Extract the (x, y) coordinate from the center of the cell holding the provided text.  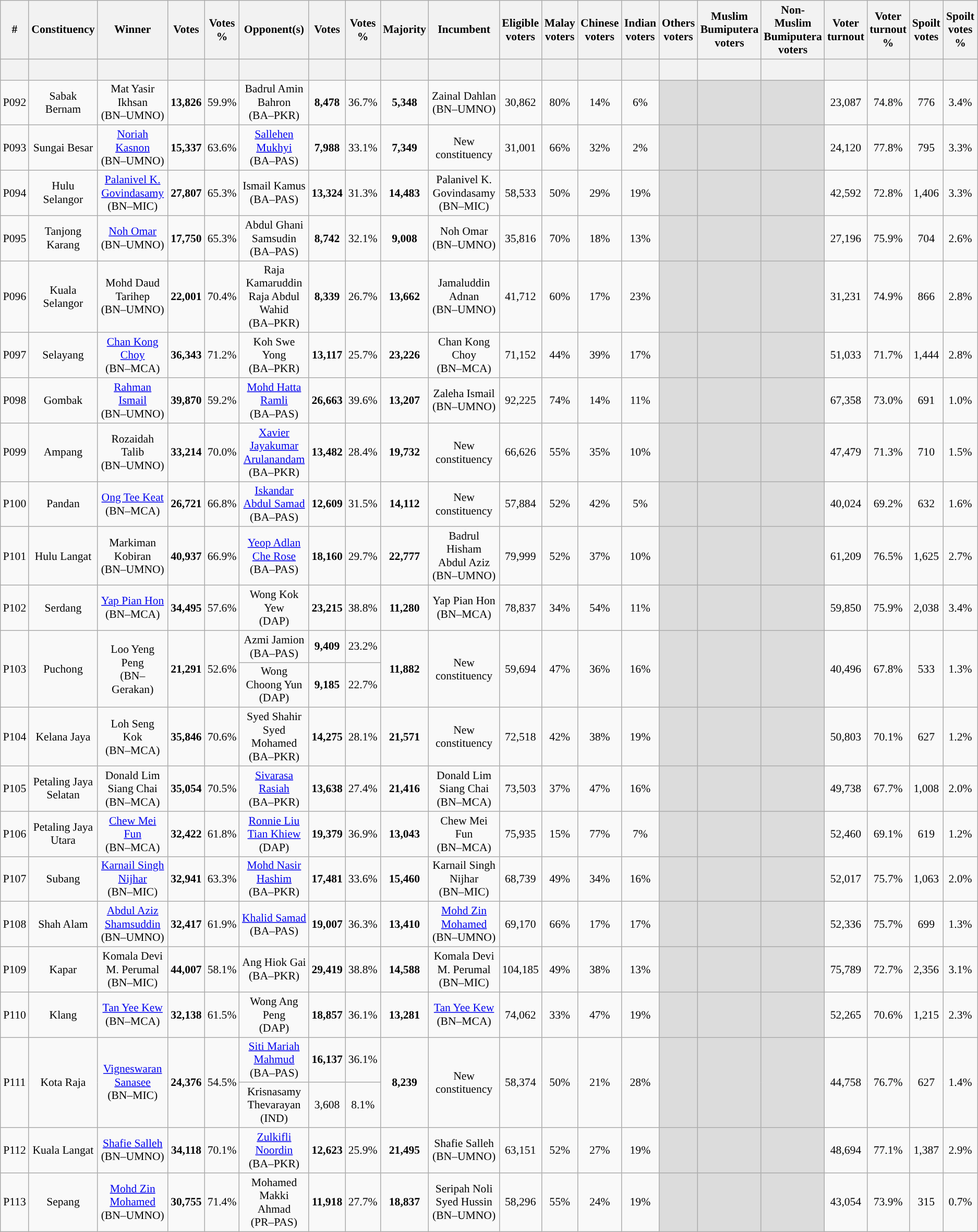
33.1% (363, 148)
35% (600, 452)
13,324 (327, 193)
Voter turnout % (888, 30)
59.2% (222, 401)
13,410 (405, 925)
74,062 (521, 1014)
47,479 (846, 452)
32,417 (186, 925)
11,280 (405, 608)
74.9% (888, 297)
58,296 (521, 1202)
Tanjong Karang (63, 238)
Loh Seng Kok(BN–MCA) (132, 737)
66,626 (521, 452)
39% (600, 356)
24,120 (846, 148)
17,481 (327, 879)
15,460 (405, 879)
61.9% (222, 925)
2,356 (926, 970)
27,807 (186, 193)
Kelana Jaya (63, 737)
24% (600, 1202)
15,337 (186, 148)
29.7% (363, 556)
P094 (15, 193)
2,038 (926, 608)
35,816 (521, 238)
44,758 (846, 1082)
60% (560, 297)
Spoilt votes (926, 30)
73.0% (888, 401)
699 (926, 925)
632 (926, 504)
31,231 (846, 297)
Markiman Kobiran(BN–UMNO) (132, 556)
Sungai Besar (63, 148)
2.3% (960, 1014)
Zainal Dahlan(BN–UMNO) (464, 102)
P105 (15, 789)
776 (926, 102)
80% (560, 102)
59,694 (521, 669)
17,750 (186, 238)
21,416 (405, 789)
16,137 (327, 1060)
75,935 (521, 834)
36.9% (363, 834)
29% (600, 193)
Puchong (63, 669)
533 (926, 669)
74.8% (888, 102)
Kota Raja (63, 1082)
32% (600, 148)
P093 (15, 148)
Ronnie Liu Tian Khiew(DAP) (274, 834)
34,118 (186, 1150)
76.7% (888, 1082)
35,054 (186, 789)
Voter turnout (846, 30)
P099 (15, 452)
27.7% (363, 1202)
52,017 (846, 879)
866 (926, 297)
25.7% (363, 356)
Selayang (63, 356)
36% (600, 669)
Chinese voters (600, 30)
Abdul Aziz Shamsuddin(BN–UMNO) (132, 925)
71.2% (222, 356)
34,495 (186, 608)
21,571 (405, 737)
22,777 (405, 556)
30,755 (186, 1202)
26,663 (327, 401)
Kuala Langat (63, 1150)
13,638 (327, 789)
Klang (63, 1014)
61.5% (222, 1014)
Zaleha Ismail(BN–UMNO) (464, 401)
31,001 (521, 148)
P113 (15, 1202)
8,339 (327, 297)
Wong Ang Peng(DAP) (274, 1014)
P104 (15, 737)
18,160 (327, 556)
18,857 (327, 1014)
0.7% (960, 1202)
76.5% (888, 556)
8.1% (363, 1105)
13,117 (327, 356)
77% (600, 834)
P095 (15, 238)
Petaling Jaya Utara (63, 834)
33.6% (363, 879)
1,387 (926, 1150)
9,409 (327, 646)
Constituency (63, 30)
28% (640, 1082)
Others voters (678, 30)
9,008 (405, 238)
P098 (15, 401)
2.7% (960, 556)
52.6% (222, 669)
Rahman Ismail(BN–UMNO) (132, 401)
15% (560, 834)
1,063 (926, 879)
Hulu Selangor (63, 193)
22,001 (186, 297)
28.4% (363, 452)
3.1% (960, 970)
Shah Alam (63, 925)
P110 (15, 1014)
8,239 (405, 1082)
Noriah Kasnon(BN–UMNO) (132, 148)
Siti Mariah Mahmud(BA–PAS) (274, 1060)
69.1% (888, 834)
P092 (15, 102)
52,460 (846, 834)
40,496 (846, 669)
70.0% (222, 452)
59,850 (846, 608)
33,214 (186, 452)
Wong Choong Yun(DAP) (274, 685)
12,609 (327, 504)
36.3% (363, 925)
31.5% (363, 504)
Seripah Noli Syed Hussin(BN–UMNO) (464, 1202)
Mat Yasir Ikhsan(BN–UMNO) (132, 102)
32,422 (186, 834)
79,999 (521, 556)
44,007 (186, 970)
57.6% (222, 608)
P100 (15, 504)
44% (560, 356)
32,138 (186, 1014)
63.3% (222, 879)
24,376 (186, 1082)
13,281 (405, 1014)
26.7% (363, 297)
Petaling Jaya Selatan (63, 789)
54% (600, 608)
36.7% (363, 102)
Ismail Kamus(BA–PAS) (274, 193)
1,406 (926, 193)
63,151 (521, 1150)
77.1% (888, 1150)
Pandan (63, 504)
Badrul Amin Bahron(BA–PKR) (274, 102)
43,054 (846, 1202)
58.1% (222, 970)
Mohd Daud Tarihep(BN–UMNO) (132, 297)
1,444 (926, 356)
39,870 (186, 401)
Winner (132, 30)
52,336 (846, 925)
42,592 (846, 193)
67.7% (888, 789)
58,533 (521, 193)
39.6% (363, 401)
Non-Muslim Bumiputera voters (793, 30)
1,625 (926, 556)
30,862 (521, 102)
50,803 (846, 737)
Kapar (63, 970)
Opponent(s) (274, 30)
7,349 (405, 148)
P102 (15, 608)
18% (600, 238)
795 (926, 148)
11,882 (405, 669)
26,721 (186, 504)
Azmi Jamion(BA–PAS) (274, 646)
Hulu Langat (63, 556)
1.0% (960, 401)
6% (640, 102)
73,503 (521, 789)
72,518 (521, 737)
704 (926, 238)
Mohamed Makki Ahmad(PR–PAS) (274, 1202)
49,738 (846, 789)
691 (926, 401)
66.9% (222, 556)
32.1% (363, 238)
19,379 (327, 834)
Sepang (63, 1202)
2% (640, 148)
Vigneswaran Sanasee(BN–MIC) (132, 1082)
21,495 (405, 1150)
Yeop Adlan Che Rose(BA–PAS) (274, 556)
Ang Hiok Gai(BA–PKR) (274, 970)
23,087 (846, 102)
22.7% (363, 685)
19,732 (405, 452)
63.6% (222, 148)
1,008 (926, 789)
P103 (15, 669)
77.8% (888, 148)
78,837 (521, 608)
14,275 (327, 737)
59.9% (222, 102)
Kuala Selangor (63, 297)
66.8% (222, 504)
14,588 (405, 970)
Sabak Bernam (63, 102)
67,358 (846, 401)
13,482 (327, 452)
23.2% (363, 646)
Sivarasa Rasiah(BA–PKR) (274, 789)
Subang (63, 879)
Indian voters (640, 30)
7,988 (327, 148)
Raja Kamaruddin Raja Abdul Wahid(BA–PKR) (274, 297)
1.4% (960, 1082)
25.9% (363, 1150)
P112 (15, 1150)
48,694 (846, 1150)
41,712 (521, 297)
9,185 (327, 685)
92,225 (521, 401)
75,789 (846, 970)
61.8% (222, 834)
27,196 (846, 238)
Zulkifli Noordin(BA–PKR) (274, 1150)
11,918 (327, 1202)
Khalid Samad(BA–PAS) (274, 925)
104,185 (521, 970)
27% (600, 1150)
Mohd Nasir Hashim(BA–PKR) (274, 879)
13,826 (186, 102)
619 (926, 834)
P111 (15, 1082)
8,478 (327, 102)
29,419 (327, 970)
18,837 (405, 1202)
2.9% (960, 1150)
Jamaluddin Adnan(BN–UMNO) (464, 297)
61,209 (846, 556)
1,215 (926, 1014)
70.4% (222, 297)
Koh Swe Yong(BA–PKR) (274, 356)
23,215 (327, 608)
Sallehen Mukhyi(BA–PAS) (274, 148)
5% (640, 504)
Malay voters (560, 30)
40,024 (846, 504)
Ong Tee Keat(BN–MCA) (132, 504)
72.7% (888, 970)
8,742 (327, 238)
12,623 (327, 1150)
Xavier Jayakumar Arulanandam(BA–PKR) (274, 452)
27.4% (363, 789)
Muslim Bumiputera voters (730, 30)
1.5% (960, 452)
315 (926, 1202)
P101 (15, 556)
70.5% (222, 789)
Syed Shahir Syed Mohamed(BA–PKR) (274, 737)
2.6% (960, 238)
33% (560, 1014)
Spoilt votes % (960, 30)
Rozaidah Talib(BN–UMNO) (132, 452)
13,207 (405, 401)
14,483 (405, 193)
Incumbent (464, 30)
21% (600, 1082)
P096 (15, 297)
13,662 (405, 297)
Gombak (63, 401)
52,265 (846, 1014)
69,170 (521, 925)
70% (560, 238)
Serdang (63, 608)
40,937 (186, 556)
72.8% (888, 193)
710 (926, 452)
51,033 (846, 356)
7% (640, 834)
35,846 (186, 737)
Wong Kok Yew(DAP) (274, 608)
28.1% (363, 737)
73.9% (888, 1202)
71,152 (521, 356)
Ampang (63, 452)
Badrul Hisham Abdul Aziz(BN–UMNO) (464, 556)
5,348 (405, 102)
54.5% (222, 1082)
P108 (15, 925)
P109 (15, 970)
71.3% (888, 452)
Krisnasamy Thevarayan(IND) (274, 1105)
3,608 (327, 1105)
68,739 (521, 879)
Iskandar Abdul Samad(BA–PAS) (274, 504)
Loo Yeng Peng(BN–Gerakan) (132, 669)
1.6% (960, 504)
P106 (15, 834)
14,112 (405, 504)
74% (560, 401)
69.2% (888, 504)
# (15, 30)
Majority (405, 30)
Abdul Ghani Samsudin(BA–PAS) (274, 238)
23,226 (405, 356)
71.7% (888, 356)
13,043 (405, 834)
Mohd Hatta Ramli(BA–PAS) (274, 401)
58,374 (521, 1082)
P107 (15, 879)
67.8% (888, 669)
31.3% (363, 193)
36,343 (186, 356)
21,291 (186, 669)
32,941 (186, 879)
57,884 (521, 504)
71.4% (222, 1202)
23% (640, 297)
19,007 (327, 925)
Eligible voters (521, 30)
P097 (15, 356)
